Return (x, y) of the center of cell containing provided text 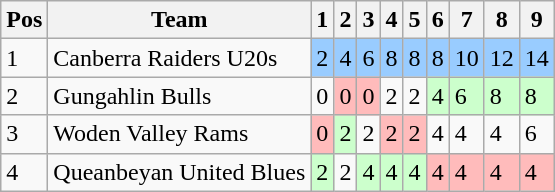
Canberra Raiders U20s (180, 58)
5 (414, 20)
7 (466, 20)
12 (502, 58)
Woden Valley Rams (180, 134)
Gungahlin Bulls (180, 96)
Queanbeyan United Blues (180, 172)
Pos (24, 20)
9 (536, 20)
Team (180, 20)
10 (466, 58)
14 (536, 58)
